Return the [X, Y] coordinate for the center point of the cell that contains the specified text.  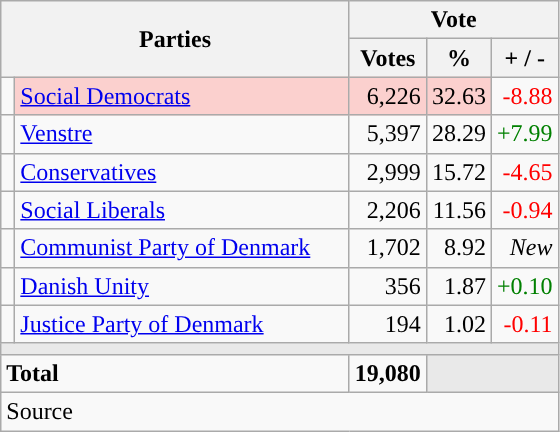
1.87 [458, 286]
1,702 [388, 248]
+0.10 [524, 286]
Conservatives [182, 172]
6,226 [388, 96]
Social Liberals [182, 210]
2,999 [388, 172]
Parties [176, 39]
5,397 [388, 134]
194 [388, 324]
8.92 [458, 248]
New [524, 248]
-0.11 [524, 324]
15.72 [458, 172]
356 [388, 286]
2,206 [388, 210]
Venstre [182, 134]
-4.65 [524, 172]
Vote [454, 20]
-8.88 [524, 96]
32.63 [458, 96]
Justice Party of Denmark [182, 324]
Social Democrats [182, 96]
1.02 [458, 324]
-0.94 [524, 210]
Total [176, 373]
Source [280, 411]
28.29 [458, 134]
19,080 [388, 373]
Communist Party of Denmark [182, 248]
Danish Unity [182, 286]
+7.99 [524, 134]
% [458, 58]
11.56 [458, 210]
+ / - [524, 58]
Votes [388, 58]
